Scan for the cell matching the given text and deliver its [x, y] coordinate at center. 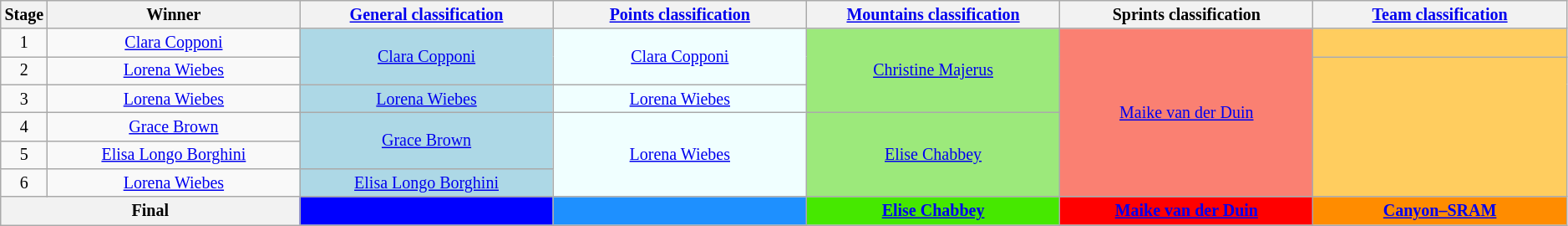
Stage [24, 15]
3 [24, 99]
Sprints classification [1186, 15]
5 [24, 154]
2 [24, 70]
Final [150, 211]
General classification [426, 15]
Team classification [1440, 15]
6 [24, 182]
1 [24, 44]
Mountains classification [932, 15]
4 [24, 127]
Winner [174, 15]
Points classification [680, 15]
Canyon–SRAM [1440, 211]
Christine Majerus [932, 71]
